Scan for the cell matching the given text and deliver its [x, y] coordinate at center. 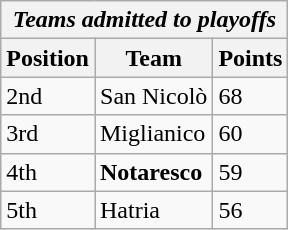
Hatria [153, 210]
4th [48, 172]
5th [48, 210]
Team [153, 58]
2nd [48, 96]
Teams admitted to playoffs [144, 20]
56 [250, 210]
Position [48, 58]
Notaresco [153, 172]
Miglianico [153, 134]
59 [250, 172]
Points [250, 58]
3rd [48, 134]
San Nicolò [153, 96]
60 [250, 134]
68 [250, 96]
